Determine the [x, y] coordinate at the center of the cell enclosing the given text.  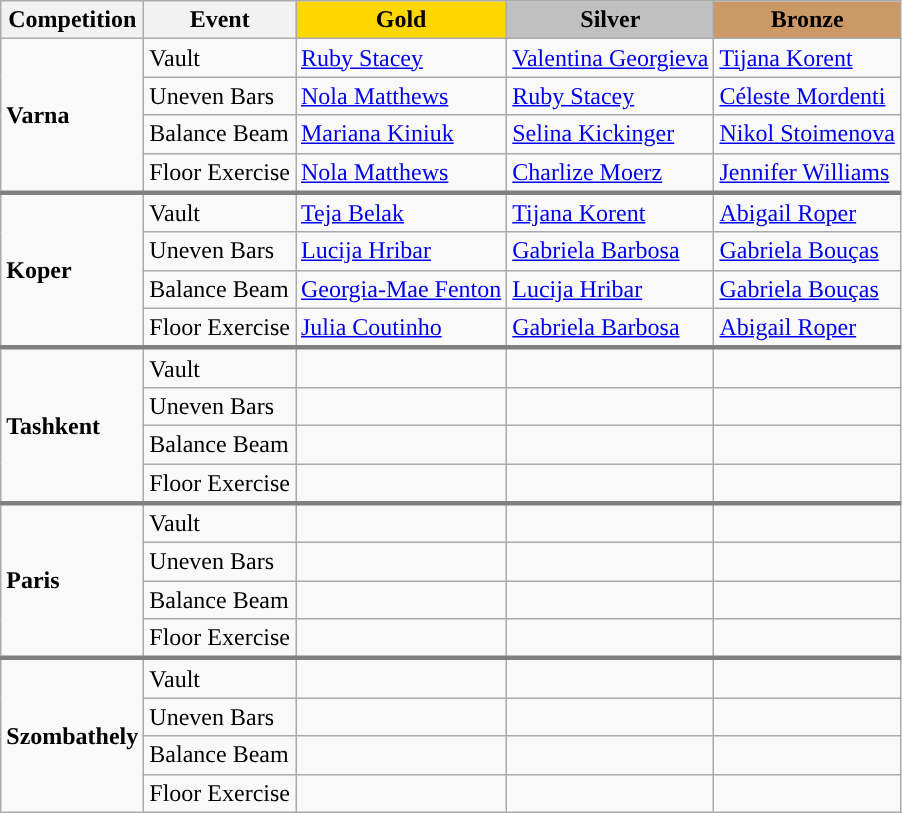
Mariana Kiniuk [402, 134]
Tashkent [72, 426]
Silver [610, 20]
Julia Coutinho [402, 328]
Nikol Stoimenova [807, 134]
Selina Kickinger [610, 134]
Szombathely [72, 735]
Gold [402, 20]
Event [220, 20]
Céleste Mordenti [807, 96]
Jennifer Williams [807, 173]
Varna [72, 116]
Paris [72, 580]
Valentina Georgieva [610, 58]
Charlize Moerz [610, 173]
Koper [72, 270]
Bronze [807, 20]
Competition [72, 20]
Georgia-Mae Fenton [402, 289]
Teja Belak [402, 213]
